Capture the cell that displays the provided text and extract its [X, Y] central coordinate. 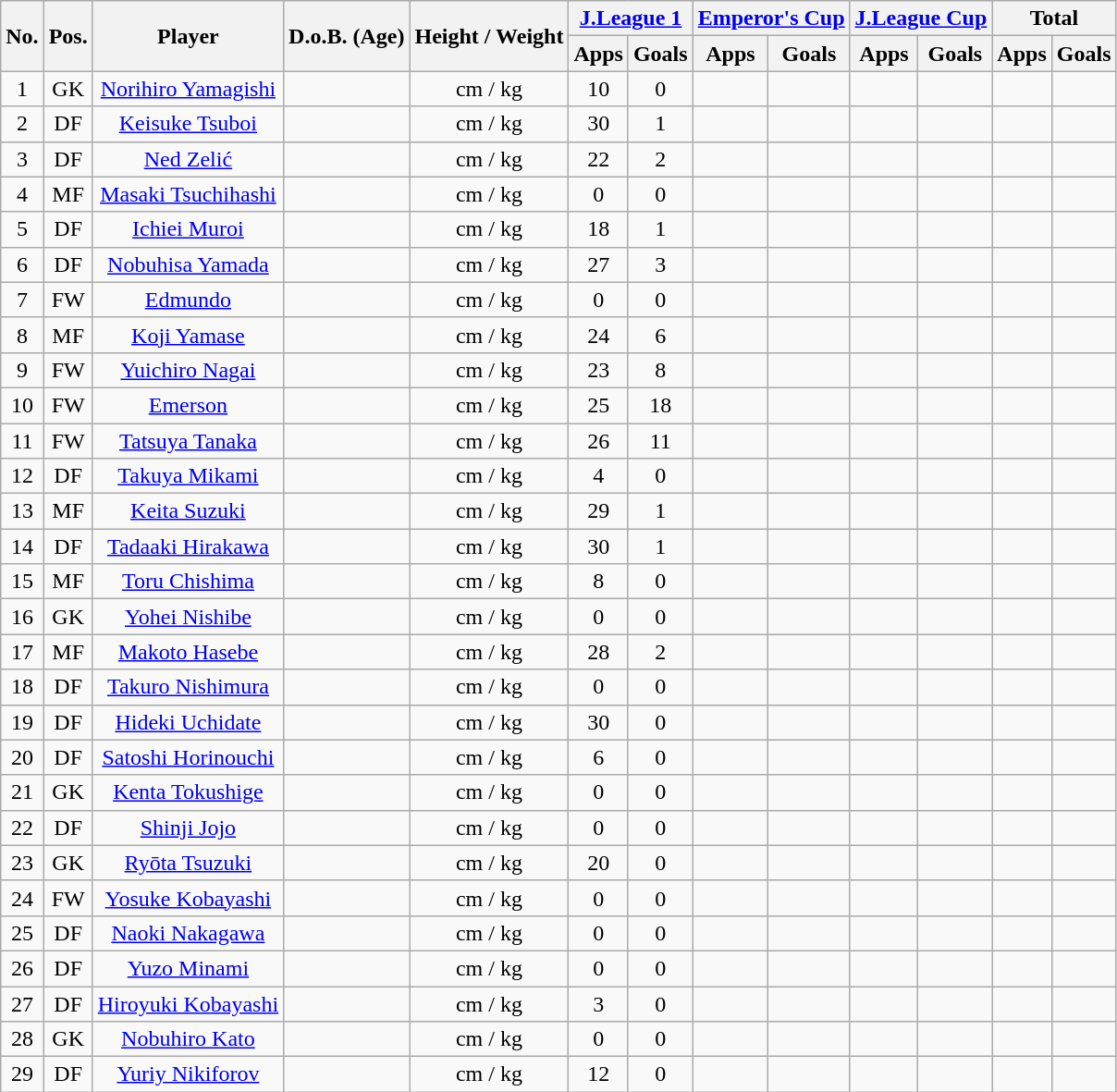
Makoto Hasebe [188, 652]
15 [22, 582]
7 [22, 300]
Yuzo Minami [188, 968]
Emperor's Cup [771, 18]
13 [22, 511]
Yuichiro Nagai [188, 370]
19 [22, 722]
J.League 1 [631, 18]
Edmundo [188, 300]
Tadaaki Hirakawa [188, 546]
Kenta Tokushige [188, 792]
Takuro Nishimura [188, 687]
Takuya Mikami [188, 476]
Yohei Nishibe [188, 617]
Naoki Nakagawa [188, 933]
J.League Cup [921, 18]
Total [1054, 18]
Tatsuya Tanaka [188, 441]
Nobuhiro Kato [188, 1039]
5 [22, 229]
16 [22, 617]
Toru Chishima [188, 582]
Satoshi Horinouchi [188, 757]
No. [22, 36]
14 [22, 546]
Ichiei Muroi [188, 229]
Yosuke Kobayashi [188, 898]
Norihiro Yamagishi [188, 89]
Nobuhisa Yamada [188, 264]
Emerson [188, 405]
21 [22, 792]
Hideki Uchidate [188, 722]
17 [22, 652]
Ned Zelić [188, 159]
Koji Yamase [188, 335]
Height / Weight [489, 36]
Pos. [68, 36]
Masaki Tsuchihashi [188, 194]
Player [188, 36]
Hiroyuki Kobayashi [188, 1003]
D.o.B. (Age) [347, 36]
Keisuke Tsuboi [188, 124]
9 [22, 370]
Keita Suzuki [188, 511]
Yuriy Nikiforov [188, 1074]
Shinji Jojo [188, 828]
Ryōta Tsuzuki [188, 863]
